Extract the (x, y) coordinate from the center of the cell holding the provided text.  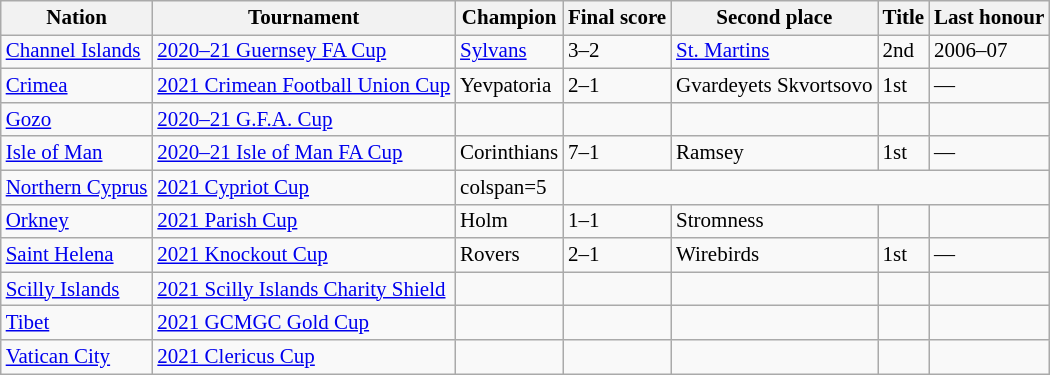
Channel Islands (77, 52)
Last honour (989, 18)
3–2 (617, 52)
2nd (904, 52)
Second place (774, 18)
Isle of Man (77, 153)
Title (904, 18)
Tournament (304, 18)
2021 Cypriot Cup (304, 187)
Rovers (509, 255)
2020–21 Isle of Man FA Cup (304, 153)
2006–07 (989, 52)
Vatican City (77, 357)
Final score (617, 18)
7–1 (617, 153)
2021 Knockout Cup (304, 255)
Scilly Islands (77, 289)
2021 GCMGC Gold Cup (304, 323)
2021 Parish Cup (304, 221)
2021 Crimean Football Union Cup (304, 86)
2021 Scilly Islands Charity Shield (304, 289)
Tibet (77, 323)
Saint Helena (77, 255)
2020–21 G.F.A. Cup (304, 119)
Sylvans (509, 52)
Nation (77, 18)
colspan=5 (509, 187)
St. Martins (774, 52)
1–1 (617, 221)
Yevpatoria (509, 86)
Stromness (774, 221)
2020–21 Guernsey FA Cup (304, 52)
Gozo (77, 119)
Northern Cyprus (77, 187)
Wirebirds (774, 255)
Ramsey (774, 153)
Corinthians (509, 153)
Crimea (77, 86)
Orkney (77, 221)
Champion (509, 18)
2021 Clericus Cup (304, 357)
Holm (509, 221)
Gvardeyets Skvortsovo (774, 86)
